Search for the cell housing the specified text and yield its (x, y) center coordinate. 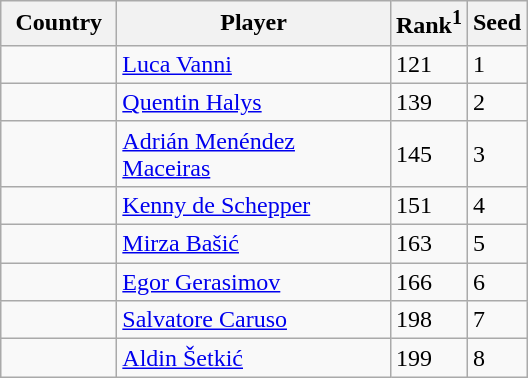
Egor Gerasimov (254, 282)
Adrián Menéndez Maceiras (254, 154)
4 (496, 205)
199 (428, 358)
Rank1 (428, 24)
121 (428, 64)
Country (59, 24)
139 (428, 102)
Quentin Halys (254, 102)
7 (496, 320)
Aldin Šetkić (254, 358)
Seed (496, 24)
145 (428, 154)
Mirza Bašić (254, 244)
6 (496, 282)
1 (496, 64)
Salvatore Caruso (254, 320)
198 (428, 320)
Luca Vanni (254, 64)
5 (496, 244)
166 (428, 282)
8 (496, 358)
163 (428, 244)
Player (254, 24)
3 (496, 154)
Kenny de Schepper (254, 205)
151 (428, 205)
2 (496, 102)
